Find where the given text appears and provide that cell's center as (x, y) coordinate. 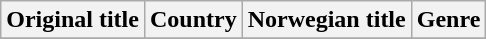
Genre (448, 20)
Norwegian title (326, 20)
Original title (73, 20)
Country (193, 20)
